For the text-containing cell, return its midpoint in [X, Y] coordinate format. 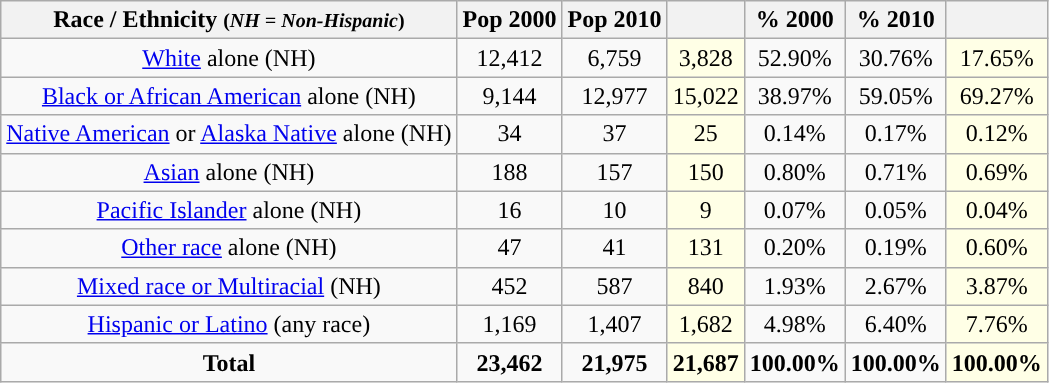
6.40% [896, 324]
0.14% [794, 134]
52.90% [794, 58]
21,975 [614, 362]
0.04% [996, 210]
1,407 [614, 324]
White alone (NH) [229, 58]
9,144 [510, 96]
3,828 [706, 58]
69.27% [996, 96]
840 [706, 286]
41 [614, 248]
452 [510, 286]
% 2010 [896, 20]
0.05% [896, 210]
0.60% [996, 248]
4.98% [794, 324]
12,977 [614, 96]
21,687 [706, 362]
2.67% [896, 286]
1,169 [510, 324]
157 [614, 172]
12,412 [510, 58]
16 [510, 210]
Pacific Islander alone (NH) [229, 210]
% 2000 [794, 20]
0.69% [996, 172]
0.17% [896, 134]
1.93% [794, 286]
34 [510, 134]
0.19% [896, 248]
Other race alone (NH) [229, 248]
47 [510, 248]
Native American or Alaska Native alone (NH) [229, 134]
0.80% [794, 172]
23,462 [510, 362]
Total [229, 362]
Asian alone (NH) [229, 172]
25 [706, 134]
0.12% [996, 134]
1,682 [706, 324]
Pop 2000 [510, 20]
Race / Ethnicity (NH = Non-Hispanic) [229, 20]
7.76% [996, 324]
37 [614, 134]
17.65% [996, 58]
6,759 [614, 58]
Black or African American alone (NH) [229, 96]
Mixed race or Multiracial (NH) [229, 286]
131 [706, 248]
59.05% [896, 96]
0.07% [794, 210]
587 [614, 286]
150 [706, 172]
0.71% [896, 172]
30.76% [896, 58]
0.20% [794, 248]
38.97% [794, 96]
188 [510, 172]
Pop 2010 [614, 20]
10 [614, 210]
Hispanic or Latino (any race) [229, 324]
15,022 [706, 96]
3.87% [996, 286]
9 [706, 210]
